Output the [x, y] coordinate of the center of the cell containing the given text.  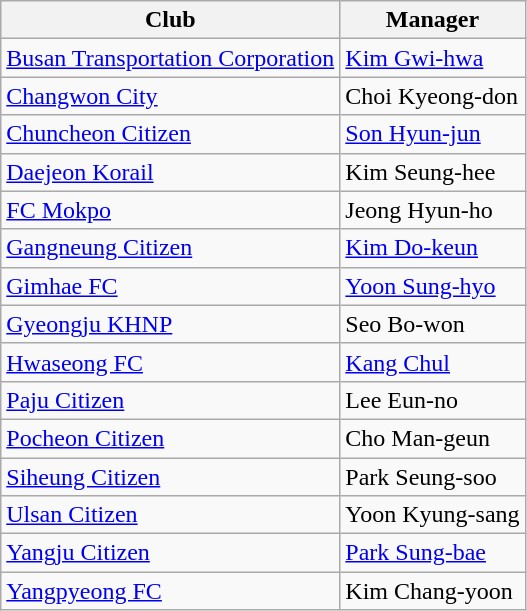
Manager [432, 20]
Son Hyun-jun [432, 134]
Gangneung Citizen [170, 248]
Ulsan Citizen [170, 515]
Lee Eun-no [432, 400]
Park Seung-soo [432, 477]
Busan Transportation Corporation [170, 58]
Yoon Kyung-sang [432, 515]
Cho Man-geun [432, 438]
Pocheon Citizen [170, 438]
Kang Chul [432, 362]
Club [170, 20]
FC Mokpo [170, 210]
Gimhae FC [170, 286]
Kim Do-keun [432, 248]
Paju Citizen [170, 400]
Kim Gwi-hwa [432, 58]
Kim Seung-hee [432, 172]
Choi Kyeong-don [432, 96]
Chuncheon Citizen [170, 134]
Seo Bo-won [432, 324]
Daejeon Korail [170, 172]
Changwon City [170, 96]
Kim Chang-yoon [432, 591]
Hwaseong FC [170, 362]
Park Sung-bae [432, 553]
Jeong Hyun-ho [432, 210]
Siheung Citizen [170, 477]
Yangju Citizen [170, 553]
Yoon Sung-hyo [432, 286]
Yangpyeong FC [170, 591]
Gyeongju KHNP [170, 324]
